For the text-containing cell, return its midpoint in [X, Y] coordinate format. 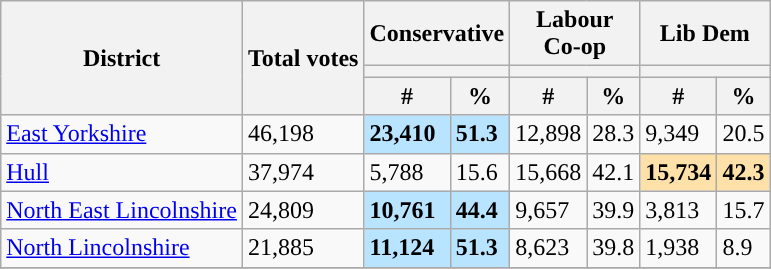
21,885 [303, 248]
24,809 [303, 210]
Lib Dem [705, 34]
Hull [122, 172]
37,974 [303, 172]
3,813 [678, 210]
9,349 [678, 134]
15,734 [678, 172]
8.9 [744, 248]
39.8 [614, 248]
Total votes [303, 58]
LabourCo-op [575, 34]
11,124 [407, 248]
8,623 [548, 248]
District [122, 58]
28.3 [614, 134]
39.9 [614, 210]
42.3 [744, 172]
9,657 [548, 210]
20.5 [744, 134]
5,788 [407, 172]
12,898 [548, 134]
Conservative [437, 34]
1,938 [678, 248]
North Lincolnshire [122, 248]
North East Lincolnshire [122, 210]
10,761 [407, 210]
44.4 [480, 210]
42.1 [614, 172]
15,668 [548, 172]
46,198 [303, 134]
23,410 [407, 134]
East Yorkshire [122, 134]
15.6 [480, 172]
15.7 [744, 210]
